Determine the [X, Y] coordinate at the center of the cell enclosing the given text.  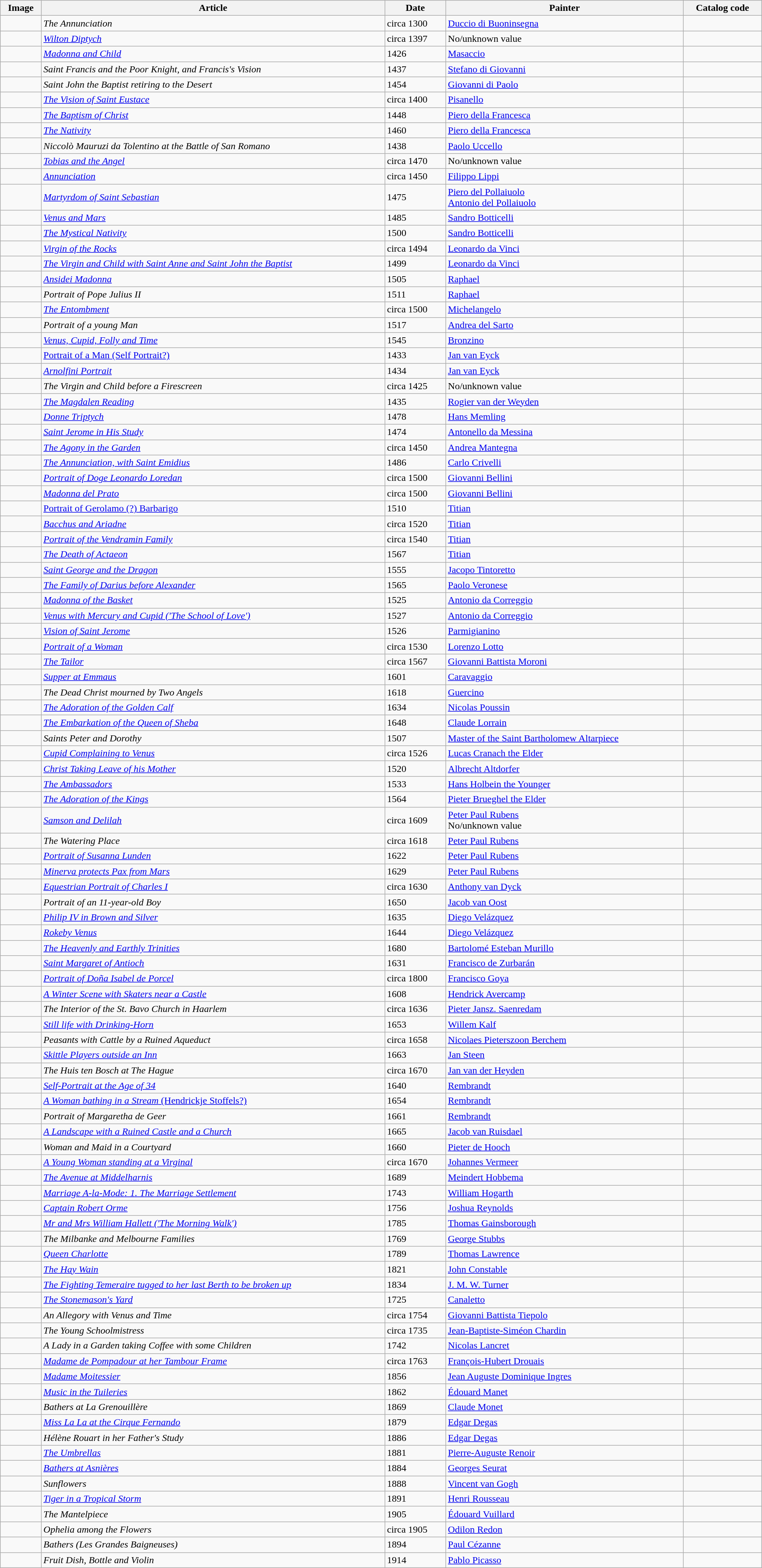
1527 [415, 616]
1438 [415, 146]
1869 [415, 1407]
Madame Moitessier [213, 1376]
Lucas Cranach the Elder [564, 753]
1545 [415, 340]
Claude Lorrain [564, 723]
Ansidei Madonna [213, 279]
Canaletto [564, 1300]
Pieter Brueghel the Elder [564, 799]
circa 1520 [415, 524]
Bathers at La Grenouillère [213, 1407]
Bacchus and Ariadne [213, 524]
Carlo Crivelli [564, 463]
1608 [415, 994]
Captain Robert Orme [213, 1208]
Saint George and the Dragon [213, 570]
Jacob van Oost [564, 902]
1663 [415, 1055]
Portrait of a Woman [213, 646]
circa 1754 [415, 1315]
Skittle Players outside an Inn [213, 1055]
1454 [415, 84]
Portrait of Margaretha de Geer [213, 1116]
Nicolas Lancret [564, 1346]
Piero del PollaiuoloAntonio del Pollaiuolo [564, 197]
Pablo Picasso [564, 1560]
1525 [415, 600]
Supper at Emmaus [213, 677]
A Winter Scene with Skaters near a Castle [213, 994]
Tobias and the Angel [213, 161]
Masaccio [564, 54]
circa 1630 [415, 887]
Pierre-Auguste Renoir [564, 1453]
Duccio di Buoninsegna [564, 23]
Music in the Tuileries [213, 1391]
1629 [415, 871]
Christ Taking Leave of his Mother [213, 769]
Henri Rousseau [564, 1499]
1635 [415, 917]
Annunciation [213, 176]
circa 1800 [415, 979]
Portrait of the Vendramin Family [213, 539]
1689 [415, 1177]
Stefano di Giovanni [564, 69]
1756 [415, 1208]
circa 1763 [415, 1361]
1631 [415, 963]
Pisanello [564, 100]
1618 [415, 692]
1665 [415, 1131]
Thomas Lawrence [564, 1254]
Cupid Complaining to Venus [213, 753]
1856 [415, 1376]
Caravaggio [564, 677]
Venus and Mars [213, 218]
1500 [415, 233]
1881 [415, 1453]
Bathers at Asnières [213, 1468]
The Vision of Saint Eustace [213, 100]
Date [415, 8]
The Annunciation [213, 23]
Article [213, 8]
1886 [415, 1437]
Madonna del Prato [213, 493]
1567 [415, 554]
John Constable [564, 1269]
Hendrick Avercamp [564, 994]
Jan van der Heyden [564, 1070]
Édouard Manet [564, 1391]
1891 [415, 1499]
Queen Charlotte [213, 1254]
1769 [415, 1239]
Saint Jerome in His Study [213, 432]
J. M. W. Turner [564, 1285]
Parmigianino [564, 631]
circa 1905 [415, 1529]
Vincent van Gogh [564, 1484]
The Entombment [213, 310]
1785 [415, 1223]
circa 1470 [415, 161]
Jean Auguste Dominique Ingres [564, 1376]
1884 [415, 1468]
1475 [415, 197]
Rogier van der Weyden [564, 401]
Édouard Vuillard [564, 1514]
Vision of Saint Jerome [213, 631]
The Virgin and Child with Saint Anne and Saint John the Baptist [213, 264]
The Milbanke and Melbourne Families [213, 1239]
Francisco de Zurbarán [564, 963]
1821 [415, 1269]
Portrait of Doge Leonardo Loredan [213, 478]
1526 [415, 631]
circa 1618 [415, 841]
The Adoration of the Kings [213, 799]
1622 [415, 856]
Saint John the Baptist retiring to the Desert [213, 84]
Peter Paul RubensNo/unknown value [564, 820]
1680 [415, 948]
Paolo Veronese [564, 585]
1661 [415, 1116]
The Watering Place [213, 841]
1533 [415, 784]
1640 [415, 1086]
Woman and Maid in a Courtyard [213, 1147]
The Baptism of Christ [213, 115]
1507 [415, 738]
1510 [415, 509]
1888 [415, 1484]
Francisco Goya [564, 979]
1653 [415, 1024]
Fruit Dish, Bottle and Violin [213, 1560]
Hélène Rouart in her Father's Study [213, 1437]
Jan Steen [564, 1055]
The Annunciation, with Saint Emidius [213, 463]
1654 [415, 1101]
The Fighting Temeraire tugged to her last Berth to be broken up [213, 1285]
1894 [415, 1545]
Arnolfini Portrait [213, 371]
The Young Schoolmistress [213, 1330]
Andrea del Sarto [564, 325]
Self-Portrait at the Age of 34 [213, 1086]
The Stonemason's Yard [213, 1300]
Nicolaes Pieterszoon Berchem [564, 1040]
1905 [415, 1514]
The Adoration of the Golden Calf [213, 708]
Catalog code [723, 8]
The Family of Darius before Alexander [213, 585]
Peasants with Cattle by a Ruined Aqueduct [213, 1040]
1433 [415, 355]
1517 [415, 325]
Donne Triptych [213, 417]
Madonna and Child [213, 54]
An Allegory with Venus and Time [213, 1315]
Ophelia among the Flowers [213, 1529]
1743 [415, 1193]
Wilton Diptych [213, 39]
Rokeby Venus [213, 932]
Bartolomé Esteban Murillo [564, 948]
Jacob van Ruisdael [564, 1131]
The Huis ten Bosch at The Hague [213, 1070]
Portrait of a young Man [213, 325]
1478 [415, 417]
1879 [415, 1422]
Anthony van Dyck [564, 887]
Saint Margaret of Antioch [213, 963]
Giovanni di Paolo [564, 84]
The Magdalen Reading [213, 401]
1564 [415, 799]
1505 [415, 279]
The Umbrellas [213, 1453]
1474 [415, 432]
Samson and Delilah [213, 820]
Jacopo Tintoretto [564, 570]
Portrait of an 11-year-old Boy [213, 902]
Minerva protects Pax from Mars [213, 871]
Pieter de Hooch [564, 1147]
1862 [415, 1391]
1914 [415, 1560]
1634 [415, 708]
circa 1494 [415, 248]
George Stubbs [564, 1239]
The Embarkation of the Queen of Sheba [213, 723]
A Young Woman standing at a Virginal [213, 1162]
Tiger in a Tropical Storm [213, 1499]
1650 [415, 902]
Mr and Mrs William Hallett ('The Morning Walk') [213, 1223]
Madonna of the Basket [213, 600]
The Avenue at Middelharnis [213, 1177]
Georges Seurat [564, 1468]
Saints Peter and Dorothy [213, 738]
1460 [415, 130]
circa 1609 [415, 820]
circa 1425 [415, 386]
Portrait of Doña Isabel de Porcel [213, 979]
The Mantelpiece [213, 1514]
1555 [415, 570]
Michelangelo [564, 310]
1725 [415, 1300]
circa 1658 [415, 1040]
Portrait of Pope Julius II [213, 294]
Philip IV in Brown and Silver [213, 917]
Still life with Drinking-Horn [213, 1024]
1601 [415, 677]
1434 [415, 371]
Portrait of a Man (Self Portrait?) [213, 355]
Paul Cézanne [564, 1545]
The Ambassadors [213, 784]
Claude Monet [564, 1407]
The Heavenly and Earthly Trinities [213, 948]
1437 [415, 69]
The Dead Christ mourned by Two Angels [213, 692]
Venus with Mercury and Cupid ('The School of Love') [213, 616]
Jean-Baptiste-Siméon Chardin [564, 1330]
Master of the Saint Bartholomew Altarpiece [564, 738]
Hans Memling [564, 417]
Albrecht Altdorfer [564, 769]
Virgin of the Rocks [213, 248]
William Hogarth [564, 1193]
1742 [415, 1346]
The Nativity [213, 130]
circa 1400 [415, 100]
Portrait of Susanna Lunden [213, 856]
Sunflowers [213, 1484]
1520 [415, 769]
Pieter Jansz. Saenredam [564, 1009]
1448 [415, 115]
Andrea Mantegna [564, 447]
Miss La La at the Cirque Fernando [213, 1422]
Bronzino [564, 340]
The Agony in the Garden [213, 447]
Johannes Vermeer [564, 1162]
A Woman bathing in a Stream (Hendrickje Stoffels?) [213, 1101]
1499 [415, 264]
A Landscape with a Ruined Castle and a Church [213, 1131]
Martyrdom of Saint Sebastian [213, 197]
The Death of Actaeon [213, 554]
The Hay Wain [213, 1269]
circa 1540 [415, 539]
1426 [415, 54]
1511 [415, 294]
Venus, Cupid, Folly and Time [213, 340]
1648 [415, 723]
Marriage A-la-Mode: 1. The Marriage Settlement [213, 1193]
Portrait of Gerolamo (?) Barbarigo [213, 509]
Filippo Lippi [564, 176]
circa 1300 [415, 23]
Equestrian Portrait of Charles I [213, 887]
circa 1567 [415, 661]
Niccolò Mauruzi da Tolentino at the Battle of San Romano [213, 146]
1435 [415, 401]
Willem Kalf [564, 1024]
Antonello da Messina [564, 432]
1486 [415, 463]
Madame de Pompadour at her Tambour Frame [213, 1361]
Painter [564, 8]
1789 [415, 1254]
1644 [415, 932]
Giovanni Battista Tiepolo [564, 1315]
The Mystical Nativity [213, 233]
Giovanni Battista Moroni [564, 661]
1834 [415, 1285]
Nicolas Poussin [564, 708]
Guercino [564, 692]
circa 1636 [415, 1009]
Lorenzo Lotto [564, 646]
Bathers (Les Grandes Baigneuses) [213, 1545]
1660 [415, 1147]
The Tailor [213, 661]
The Interior of the St. Bavo Church in Haarlem [213, 1009]
circa 1397 [415, 39]
Meindert Hobbema [564, 1177]
Thomas Gainsborough [564, 1223]
Image [21, 8]
Joshua Reynolds [564, 1208]
François-Hubert Drouais [564, 1361]
The Virgin and Child before a Firescreen [213, 386]
circa 1526 [415, 753]
1485 [415, 218]
circa 1530 [415, 646]
Paolo Uccello [564, 146]
A Lady in a Garden taking Coffee with some Children [213, 1346]
circa 1735 [415, 1330]
Odilon Redon [564, 1529]
Saint Francis and the Poor Knight, and Francis's Vision [213, 69]
Hans Holbein the Younger [564, 784]
1565 [415, 585]
